Return [x, y] of the center of cell containing provided text 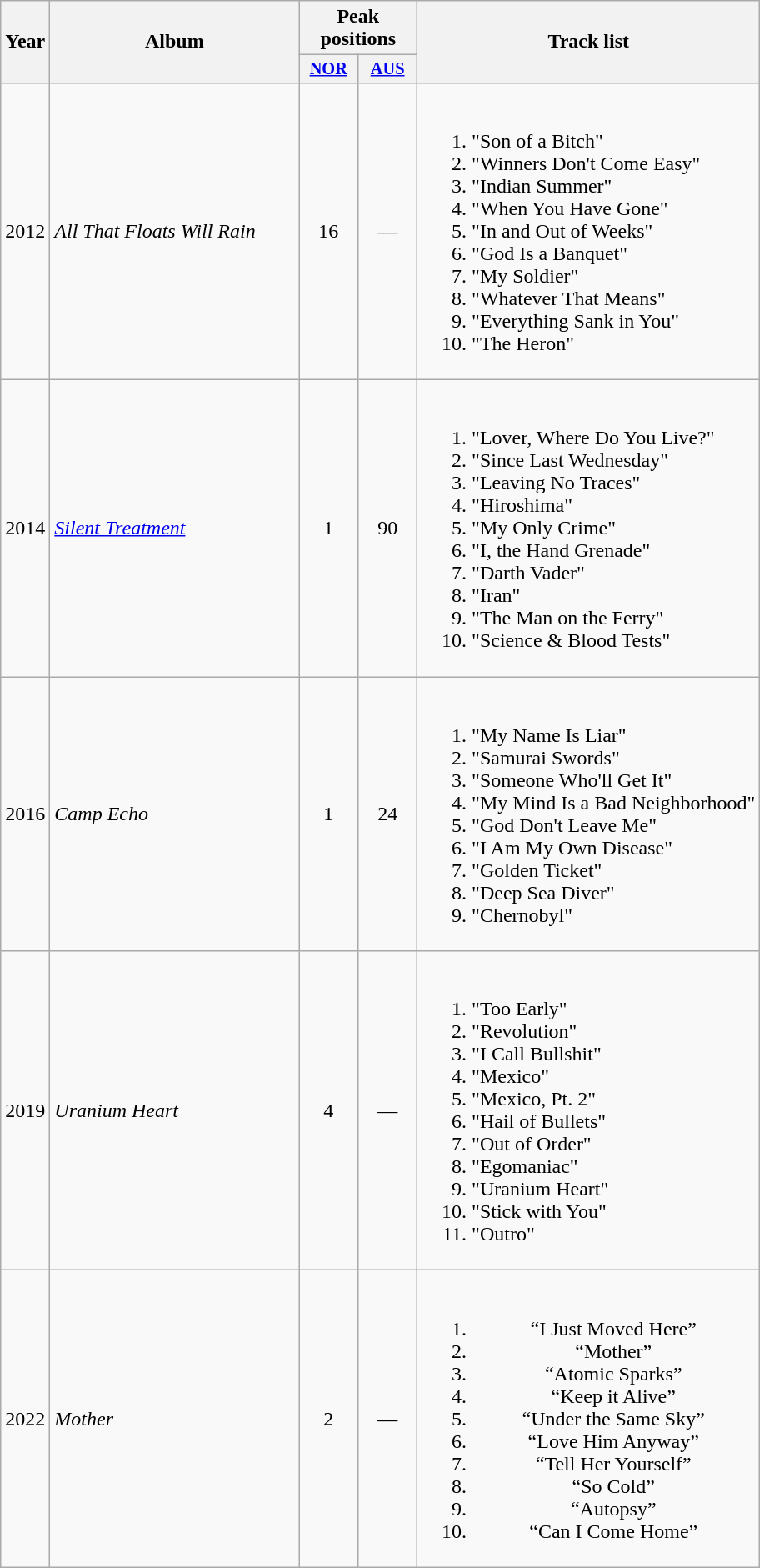
2022 [25, 1419]
Album [175, 42]
2019 [25, 1110]
All That Floats Will Rain [175, 231]
Year [25, 42]
2016 [25, 814]
Camp Echo [175, 814]
2012 [25, 231]
4 [328, 1110]
"Too Early""Revolution""I Call Bullshit""Mexico""Mexico, Pt. 2""Hail of Bullets""Out of Order""Egomaniac""Uranium Heart""Stick with You""Outro" [588, 1110]
Track list [588, 42]
Mother [175, 1419]
NOR [328, 69]
90 [388, 529]
Silent Treatment [175, 529]
“I Just Moved Here”“Mother”“Atomic Sparks”“Keep it Alive”“Under the Same Sky”“Love Him Anyway”“Tell Her Yourself”“So Cold”“Autopsy”“Can I Come Home” [588, 1419]
2014 [25, 529]
2 [328, 1419]
Uranium Heart [175, 1110]
AUS [388, 69]
16 [328, 231]
Peak positions [358, 28]
24 [388, 814]
